Capture the cell that displays the provided text and extract its (X, Y) central coordinate. 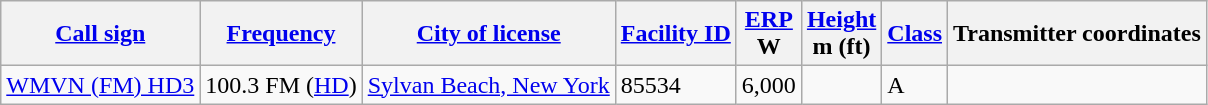
WMVN (FM) HD3 (100, 85)
Transmitter coordinates (1078, 34)
A (915, 85)
85534 (676, 85)
City of license (488, 34)
Call sign (100, 34)
Facility ID (676, 34)
Class (915, 34)
Heightm (ft) (841, 34)
6,000 (768, 85)
ERPW (768, 34)
100.3 FM (HD) (281, 85)
Sylvan Beach, New York (488, 85)
Frequency (281, 34)
